Identify which cell holds the provided text, then report its (X, Y) central coordinate. 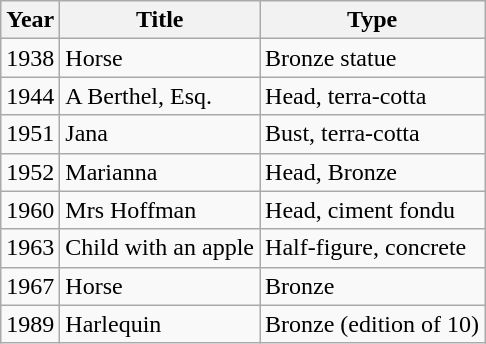
A Berthel, Esq. (160, 96)
1960 (30, 210)
1944 (30, 96)
Head, ciment fondu (372, 210)
Harlequin (160, 324)
Head, Bronze (372, 172)
Bronze statue (372, 58)
Head, terra-cotta (372, 96)
1951 (30, 134)
1938 (30, 58)
Half-figure, concrete (372, 248)
1963 (30, 248)
Marianna (160, 172)
Bronze (edition of 10) (372, 324)
Bust, terra-cotta (372, 134)
Jana (160, 134)
1967 (30, 286)
Title (160, 20)
Type (372, 20)
1989 (30, 324)
Year (30, 20)
Child with an apple (160, 248)
Bronze (372, 286)
Mrs Hoffman (160, 210)
1952 (30, 172)
